Determine the [x, y] coordinate at the center of the cell enclosing the given text.  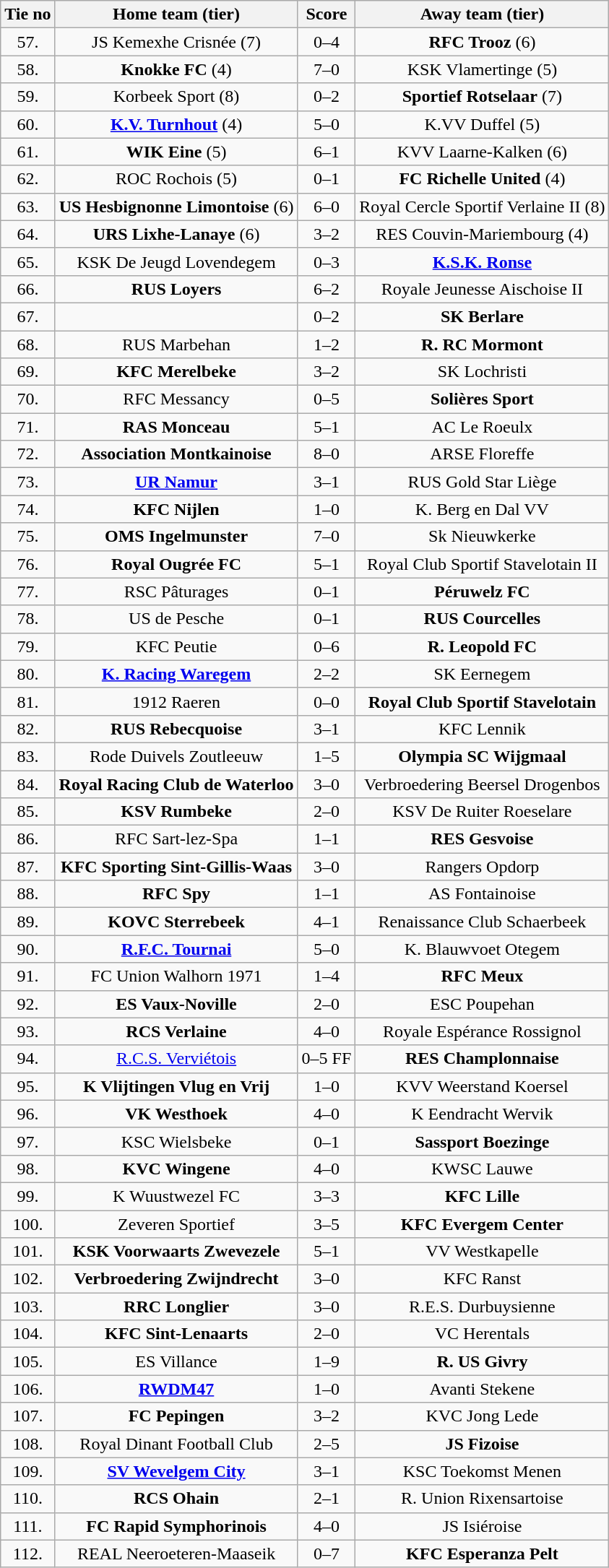
Rode Duivels Zoutleeuw [176, 756]
Korbeek Sport (8) [176, 97]
KVC Jong Lede [483, 1416]
2–2 [327, 674]
K Vlijtingen Vlug en Vrij [176, 1086]
Home team (tier) [176, 14]
Sk Nieuwkerke [483, 537]
Olympia SC Wijgmaal [483, 756]
RCS Verlaine [176, 1031]
KFC Nijlen [176, 509]
2–1 [327, 1499]
77. [27, 592]
FC Pepingen [176, 1416]
92. [27, 1004]
0–5 [327, 399]
RUS Marbehan [176, 345]
UR Namur [176, 482]
Royal Racing Club de Waterloo [176, 784]
1912 Raeren [176, 701]
57. [27, 42]
65. [27, 261]
RUS Rebecquoise [176, 729]
RSC Pâturages [176, 592]
SK Eernegem [483, 674]
60. [27, 124]
KFC Esperanza Pelt [483, 1554]
8–0 [327, 454]
4–1 [327, 922]
KVV Laarne-Kalken (6) [483, 152]
RES Gesvoise [483, 839]
0–5 FF [327, 1059]
KSK Vlamertinge (5) [483, 69]
SK Berlare [483, 316]
R.E.S. Durbuysienne [483, 1307]
Royal Club Sportif Stavelotain [483, 701]
K.V. Turnhout (4) [176, 124]
KFC Lille [483, 1196]
0–6 [327, 646]
R. RC Mormont [483, 345]
84. [27, 784]
89. [27, 922]
99. [27, 1196]
Score [327, 14]
URS Lixhe-Lanaye (6) [176, 234]
75. [27, 537]
R. Union Rixensartoise [483, 1499]
87. [27, 867]
US de Pesche [176, 619]
98. [27, 1169]
100. [27, 1224]
97. [27, 1141]
RUS Gold Star Liège [483, 482]
SK Lochristi [483, 372]
KFC Lennik [483, 729]
76. [27, 564]
K. Berg en Dal VV [483, 509]
R. US Givry [483, 1361]
Verbroedering Zwijndrecht [176, 1279]
Association Montkainoise [176, 454]
KSV De Ruiter Roeselare [483, 812]
3–5 [327, 1224]
KWSC Lauwe [483, 1169]
72. [27, 454]
AC Le Roeulx [483, 427]
71. [27, 427]
WIK Eine (5) [176, 152]
K Wuustwezel FC [176, 1196]
1–2 [327, 345]
JS Fizoise [483, 1444]
ESC Poupehan [483, 1004]
73. [27, 482]
85. [27, 812]
RFC Sart-lez-Spa [176, 839]
KSK Voorwaarts Zwevezele [176, 1252]
102. [27, 1279]
1–9 [327, 1361]
Royal Cercle Sportif Verlaine II (8) [483, 207]
R. Leopold FC [483, 646]
109. [27, 1471]
KFC Sporting Sint-Gillis-Waas [176, 867]
Rangers Opdorp [483, 867]
62. [27, 179]
6–2 [327, 289]
KFC Evergem Center [483, 1224]
Solières Sport [483, 399]
RES Champlonnaise [483, 1059]
Knokke FC (4) [176, 69]
74. [27, 509]
K Eendracht Wervik [483, 1114]
FC Rapid Symphorinois [176, 1526]
KFC Sint-Lenaarts [176, 1334]
91. [27, 976]
0–4 [327, 42]
Renaissance Club Schaerbeek [483, 922]
K. Blauwvoet Otegem [483, 949]
58. [27, 69]
86. [27, 839]
96. [27, 1114]
RRC Longlier [176, 1307]
Royal Dinant Football Club [176, 1444]
108. [27, 1444]
0–0 [327, 701]
82. [27, 729]
Tie no [27, 14]
Verbroedering Beersel Drogenbos [483, 784]
Sassport Boezinge [483, 1141]
6–1 [327, 152]
Royale Espérance Rossignol [483, 1031]
K. Racing Waregem [176, 674]
2–5 [327, 1444]
JS Kemexhe Crisnée (7) [176, 42]
93. [27, 1031]
REAL Neeroeteren-Maaseik [176, 1554]
VC Herentals [483, 1334]
0–3 [327, 261]
RAS Monceau [176, 427]
111. [27, 1526]
KVV Weerstand Koersel [483, 1086]
88. [27, 894]
RFC Meux [483, 976]
KVC Wingene [176, 1169]
69. [27, 372]
VK Westhoek [176, 1114]
104. [27, 1334]
Royal Club Sportif Stavelotain II [483, 564]
Sportief Rotselaar (7) [483, 97]
70. [27, 399]
VV Westkapelle [483, 1252]
KFC Merelbeke [176, 372]
6–0 [327, 207]
Péruwelz FC [483, 592]
112. [27, 1554]
JS Isiéroise [483, 1526]
66. [27, 289]
64. [27, 234]
78. [27, 619]
94. [27, 1059]
ROC Rochois (5) [176, 179]
0–7 [327, 1554]
KFC Ranst [483, 1279]
63. [27, 207]
R.C.S. Verviétois [176, 1059]
106. [27, 1389]
Away team (tier) [483, 14]
OMS Ingelmunster [176, 537]
SV Wevelgem City [176, 1471]
K.S.K. Ronse [483, 261]
95. [27, 1086]
ES Villance [176, 1361]
83. [27, 756]
103. [27, 1307]
K.VV Duffel (5) [483, 124]
101. [27, 1252]
90. [27, 949]
Zeveren Sportief [176, 1224]
RFC Spy [176, 894]
KSC Toekomst Menen [483, 1471]
Royale Jeunesse Aischoise II [483, 289]
81. [27, 701]
RCS Ohain [176, 1499]
61. [27, 152]
KSV Rumbeke [176, 812]
RWDM47 [176, 1389]
ES Vaux-Noville [176, 1004]
RUS Loyers [176, 289]
68. [27, 345]
FC Richelle United (4) [483, 179]
ARSE Floreffe [483, 454]
KSC Wielsbeke [176, 1141]
79. [27, 646]
1–5 [327, 756]
110. [27, 1499]
US Hesbignonne Limontoise (6) [176, 207]
RUS Courcelles [483, 619]
RFC Trooz (6) [483, 42]
80. [27, 674]
107. [27, 1416]
KOVC Sterrebeek [176, 922]
RES Couvin-Mariembourg (4) [483, 234]
105. [27, 1361]
AS Fontainoise [483, 894]
R.F.C. Tournai [176, 949]
3–3 [327, 1196]
RFC Messancy [176, 399]
1–4 [327, 976]
Avanti Stekene [483, 1389]
FC Union Walhorn 1971 [176, 976]
59. [27, 97]
KFC Peutie [176, 646]
KSK De Jeugd Lovendegem [176, 261]
Royal Ougrée FC [176, 564]
67. [27, 316]
